Locate the cell with the specified text and output its [X, Y] center coordinate. 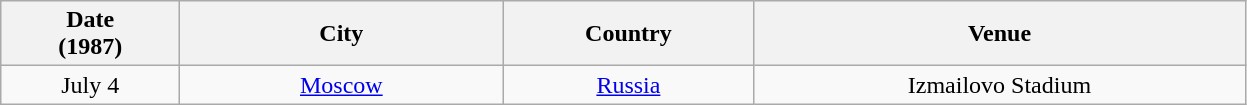
City [342, 34]
Russia [628, 85]
Izmailovo Stadium [1000, 85]
July 4 [90, 85]
Moscow [342, 85]
Country [628, 34]
Venue [1000, 34]
Date(1987) [90, 34]
